Provide the [x, y] coordinate of the cell's center where the given text is located.  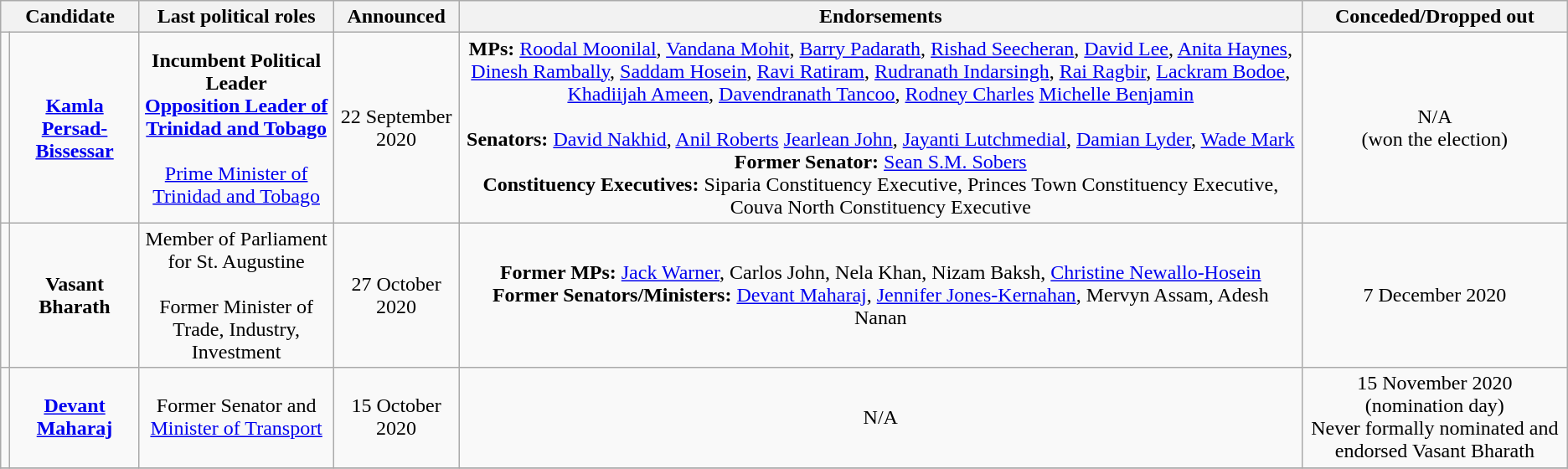
Member of Parliament for St. Augustine Former Minister of Trade, Industry, Investment [236, 295]
Announced [396, 17]
N/A [880, 417]
7 December 2020 [1434, 295]
Last political roles [236, 17]
22 September 2020 [396, 127]
Incumbent Political Leader Opposition Leader of Trinidad and Tobago Prime Minister of Trinidad and Tobago [236, 127]
Kamla Persad-Bissessar [75, 127]
Conceded/Dropped out [1434, 17]
15 November 2020 (nomination day)Never formally nominated and endorsed Vasant Bharath [1434, 417]
27 October 2020 [396, 295]
15 October 2020 [396, 417]
Vasant Bharath [75, 295]
Former Senator and Minister of Transport [236, 417]
N/A(won the election) [1434, 127]
Devant Maharaj [75, 417]
Endorsements [880, 17]
Candidate [70, 17]
